Scan for the cell matching the given text and deliver its [x, y] coordinate at center. 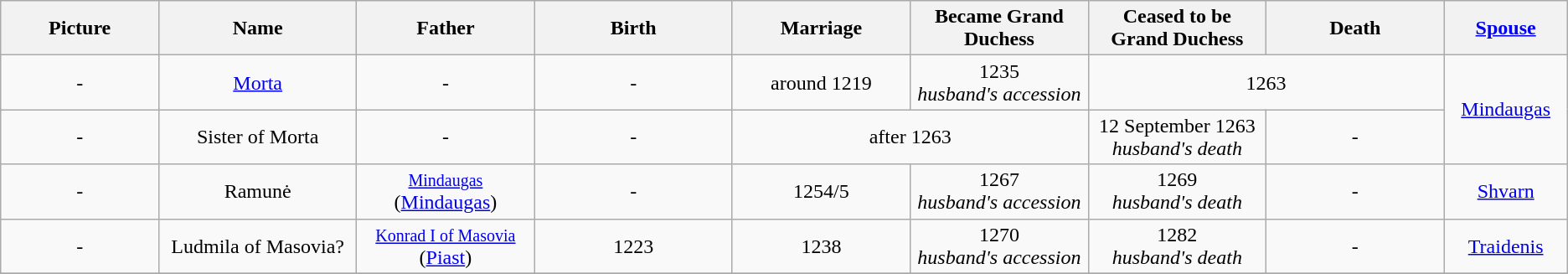
Name [258, 28]
Traidenis [1506, 246]
Death [1355, 28]
1223 [633, 246]
Konrad I of Masovia(Piast) [446, 246]
12 September 1263 husband's death [1177, 137]
Sister of Morta [258, 137]
Ramunė [258, 191]
Became Grand Duchess [999, 28]
1263 [1266, 82]
Marriage [821, 28]
Ceased to be Grand Duchess [1177, 28]
1254/5 [821, 191]
1238 [821, 246]
after 1263 [910, 137]
Picture [80, 28]
1282 husband's death [1177, 246]
Shvarn [1506, 191]
1269 husband's death [1177, 191]
1235 husband's accession [999, 82]
Mindaugas [1506, 110]
Father [446, 28]
around 1219 [821, 82]
Morta [258, 82]
Ludmila of Masovia? [258, 246]
1267 husband's accession [999, 191]
Spouse [1506, 28]
1270 husband's accession [999, 246]
Birth [633, 28]
Mindaugas(Mindaugas) [446, 191]
